Return the [x, y] coordinate for the center point of the cell that contains the specified text.  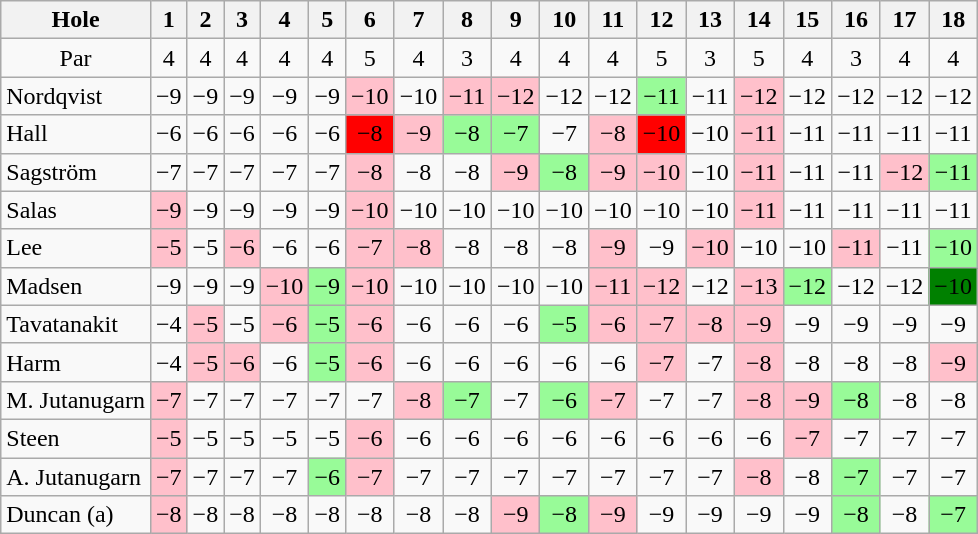
Hall [76, 134]
18 [954, 20]
Hole [76, 20]
14 [758, 20]
Duncan (a) [76, 515]
13 [710, 20]
Madsen [76, 286]
2 [206, 20]
M. Jutanugarn [76, 400]
15 [808, 20]
Lee [76, 248]
1 [168, 20]
7 [418, 20]
Steen [76, 438]
Salas [76, 210]
6 [370, 20]
17 [904, 20]
10 [564, 20]
Sagström [76, 172]
Par [76, 58]
A. Jutanugarn [76, 477]
9 [516, 20]
Nordqvist [76, 96]
Tavatanakit [76, 324]
Harm [76, 362]
8 [468, 20]
16 [856, 20]
11 [614, 20]
−13 [758, 286]
12 [662, 20]
